Provide the [x, y] coordinate of the cell's center where the given text is located.  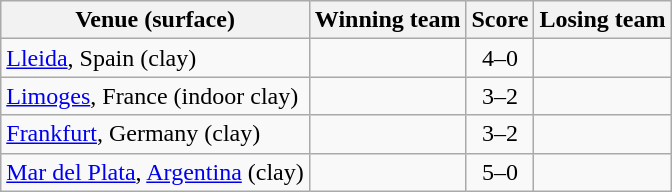
5–0 [500, 172]
Losing team [602, 20]
Score [500, 20]
Mar del Plata, Argentina (clay) [156, 172]
Limoges, France (indoor clay) [156, 96]
Winning team [388, 20]
Lleida, Spain (clay) [156, 58]
4–0 [500, 58]
Venue (surface) [156, 20]
Frankfurt, Germany (clay) [156, 134]
